Return the [x, y] coordinate for the center point of the cell that contains the specified text.  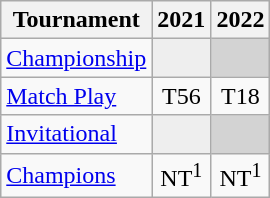
Championship [76, 58]
Invitational [76, 134]
Champions [76, 176]
T18 [240, 96]
Match Play [76, 96]
2022 [240, 20]
T56 [182, 96]
2021 [182, 20]
Tournament [76, 20]
